Capture the cell that displays the provided text and extract its [X, Y] central coordinate. 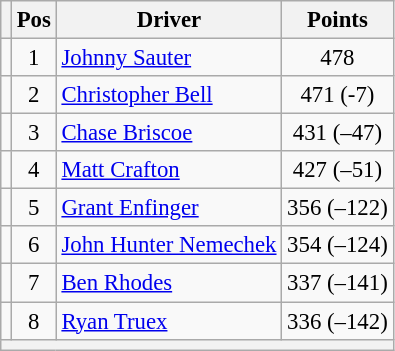
Pos [34, 20]
8 [34, 321]
3 [34, 133]
427 (–51) [338, 170]
431 (–47) [338, 133]
336 (–142) [338, 321]
Chase Briscoe [169, 133]
6 [34, 245]
354 (–124) [338, 245]
Christopher Bell [169, 95]
John Hunter Nemechek [169, 245]
478 [338, 58]
337 (–141) [338, 283]
5 [34, 208]
471 (-7) [338, 95]
Grant Enfinger [169, 208]
Ryan Truex [169, 321]
356 (–122) [338, 208]
7 [34, 283]
Points [338, 20]
2 [34, 95]
1 [34, 58]
Ben Rhodes [169, 283]
Johnny Sauter [169, 58]
4 [34, 170]
Driver [169, 20]
Matt Crafton [169, 170]
